Locate the cell with the specified text and output its [x, y] center coordinate. 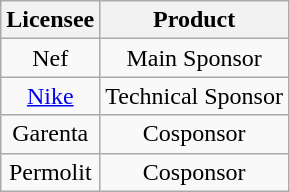
Product [194, 20]
Technical Sponsor [194, 96]
Nike [50, 96]
Licensee [50, 20]
Permolit [50, 172]
Nef [50, 58]
Garenta [50, 134]
Main Sponsor [194, 58]
